Pinpoint the cell where the given text exists, returning its [x, y] midpoint coordinate. 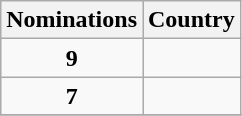
Nominations [72, 20]
Country [191, 20]
9 [72, 58]
7 [72, 96]
